From the cell containing the given text, extract its center point as (X, Y) coordinate. 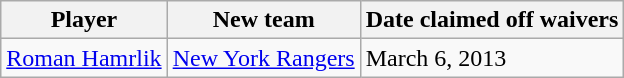
New team (264, 20)
New York Rangers (264, 58)
Date claimed off waivers (492, 20)
March 6, 2013 (492, 58)
Roman Hamrlik (84, 58)
Player (84, 20)
